Determine the (X, Y) coordinate at the center of the cell enclosing the given text.  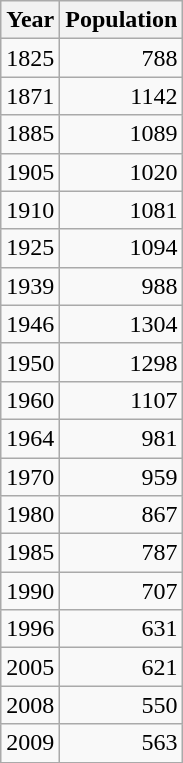
2008 (30, 705)
1996 (30, 629)
1298 (122, 362)
1970 (30, 477)
550 (122, 705)
1107 (122, 400)
1081 (122, 210)
1946 (30, 324)
1910 (30, 210)
788 (122, 58)
988 (122, 286)
Year (30, 20)
1980 (30, 515)
981 (122, 438)
1964 (30, 438)
1990 (30, 591)
1950 (30, 362)
959 (122, 477)
2009 (30, 743)
787 (122, 553)
1960 (30, 400)
2005 (30, 667)
707 (122, 591)
1871 (30, 96)
1825 (30, 58)
563 (122, 743)
1885 (30, 134)
631 (122, 629)
1905 (30, 172)
1089 (122, 134)
621 (122, 667)
1939 (30, 286)
Population (122, 20)
1094 (122, 248)
1142 (122, 96)
1304 (122, 324)
1020 (122, 172)
867 (122, 515)
1925 (30, 248)
1985 (30, 553)
